Detect which cell encompasses the target text, then output its (x, y) center coordinate. 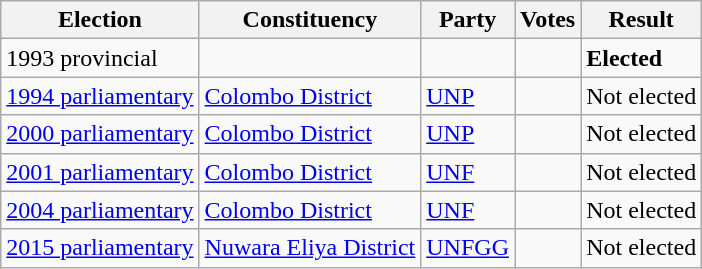
Elected (642, 58)
1993 provincial (100, 58)
UNFGG (468, 248)
Party (468, 20)
1994 parliamentary (100, 96)
Result (642, 20)
2001 parliamentary (100, 172)
2004 parliamentary (100, 210)
Election (100, 20)
Nuwara Eliya District (310, 248)
Votes (547, 20)
2000 parliamentary (100, 134)
2015 parliamentary (100, 248)
Constituency (310, 20)
